Return [X, Y] of the center of cell containing provided text 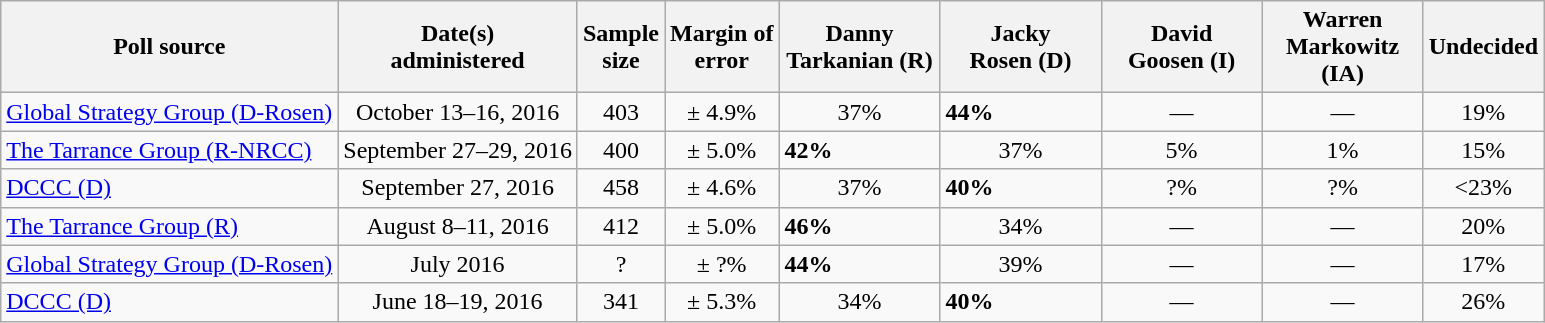
August 8–11, 2016 [458, 226]
1% [1342, 150]
WarrenMarkowitz (IA) [1342, 47]
DavidGoosen (I) [1182, 47]
Margin oferror [722, 47]
± ?% [722, 264]
JackyRosen (D) [1020, 47]
± 4.6% [722, 188]
September 27, 2016 [458, 188]
46% [860, 226]
The Tarrance Group (R) [170, 226]
458 [620, 188]
September 27–29, 2016 [458, 150]
5% [1182, 150]
26% [1483, 302]
The Tarrance Group (R-NRCC) [170, 150]
412 [620, 226]
± 5.3% [722, 302]
DannyTarkanian (R) [860, 47]
July 2016 [458, 264]
39% [1020, 264]
Poll source [170, 47]
15% [1483, 150]
19% [1483, 112]
Undecided [1483, 47]
Date(s)administered [458, 47]
17% [1483, 264]
42% [860, 150]
± 4.9% [722, 112]
403 [620, 112]
20% [1483, 226]
341 [620, 302]
400 [620, 150]
Samplesize [620, 47]
October 13–16, 2016 [458, 112]
<23% [1483, 188]
? [620, 264]
June 18–19, 2016 [458, 302]
